Scan for the cell matching the given text and deliver its [X, Y] coordinate at center. 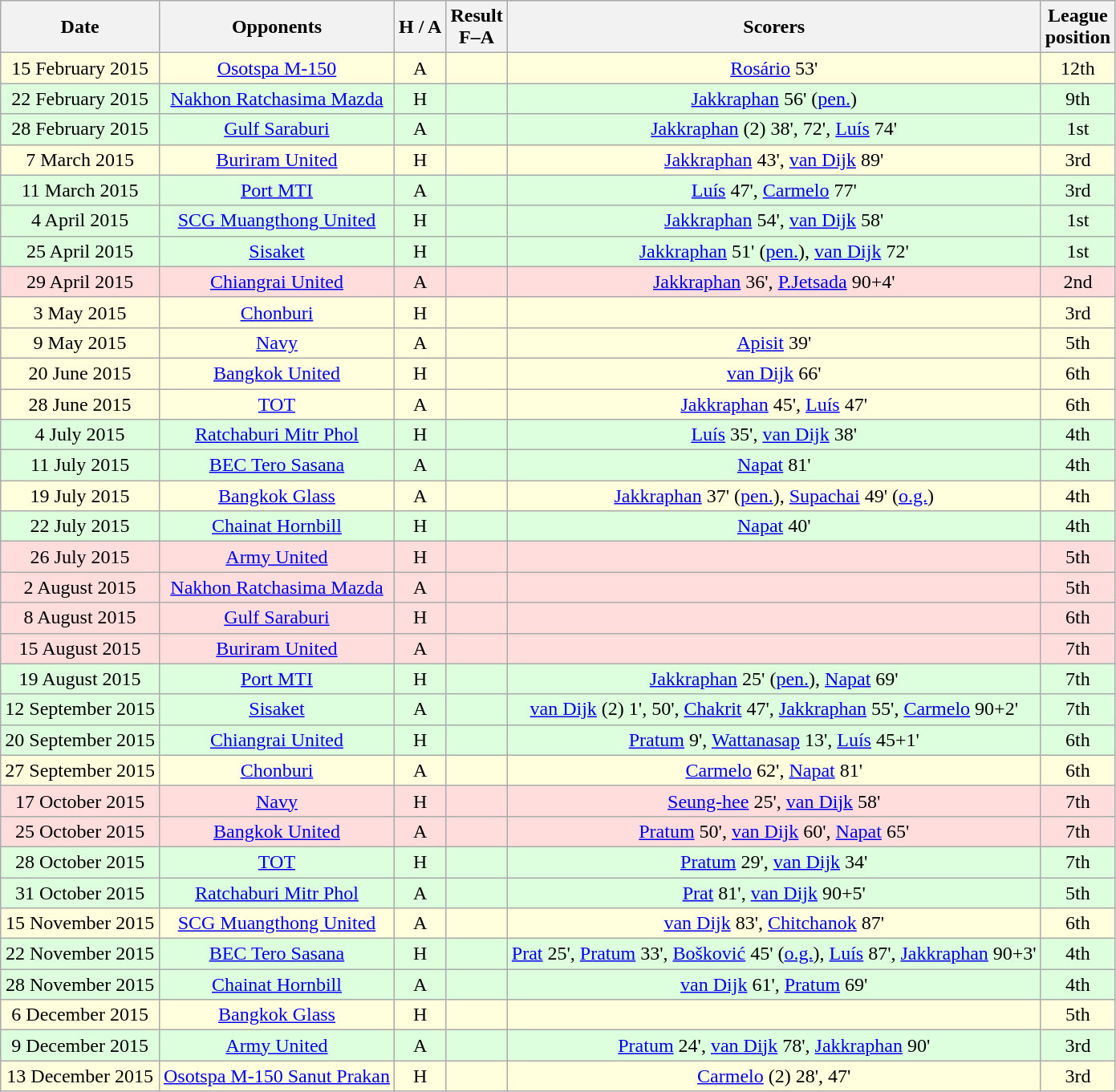
7 March 2015 [80, 160]
Leagueposition [1077, 27]
26 July 2015 [80, 557]
Jakkraphan 43', van Dijk 89' [773, 160]
Jakkraphan (2) 38', 72', Luís 74' [773, 129]
Scorers [773, 27]
Jakkraphan 45', Luís 47' [773, 404]
25 April 2015 [80, 251]
2nd [1077, 282]
Osotspa M-150 [276, 68]
20 September 2015 [80, 740]
6 December 2015 [80, 1015]
Pratum 50', van Dijk 60', Napat 65' [773, 831]
4 July 2015 [80, 435]
15 August 2015 [80, 648]
Rosário 53' [773, 68]
ResultF–A [477, 27]
9 May 2015 [80, 343]
11 March 2015 [80, 190]
12th [1077, 68]
van Dijk (2) 1', 50', Chakrit 47', Jakkraphan 55', Carmelo 90+2' [773, 709]
van Dijk 66' [773, 373]
Carmelo 62', Napat 81' [773, 770]
van Dijk 83', Chitchanok 87' [773, 924]
van Dijk 61', Pratum 69' [773, 984]
Osotspa M-150 Sanut Prakan [276, 1076]
Jakkraphan 56' (pen.) [773, 99]
8 August 2015 [80, 618]
29 April 2015 [80, 282]
Carmelo (2) 28', 47' [773, 1076]
H / A [420, 27]
Luís 35', van Dijk 38' [773, 435]
2 August 2015 [80, 587]
Jakkraphan 51' (pen.), van Dijk 72' [773, 251]
15 February 2015 [80, 68]
17 October 2015 [80, 801]
Pratum 9', Wattanasap 13', Luís 45+1' [773, 740]
27 September 2015 [80, 770]
20 June 2015 [80, 373]
Seung-hee 25', van Dijk 58' [773, 801]
3 May 2015 [80, 312]
Prat 25', Pratum 33', Bošković 45' (o.g.), Luís 87', Jakkraphan 90+3' [773, 954]
Napat 81' [773, 465]
19 August 2015 [80, 679]
Jakkraphan 37' (pen.), Supachai 49' (o.g.) [773, 496]
9 December 2015 [80, 1045]
Prat 81', van Dijk 90+5' [773, 893]
Opponents [276, 27]
19 July 2015 [80, 496]
11 July 2015 [80, 465]
28 February 2015 [80, 129]
Pratum 24', van Dijk 78', Jakkraphan 90' [773, 1045]
4 April 2015 [80, 221]
25 October 2015 [80, 831]
28 October 2015 [80, 862]
28 November 2015 [80, 984]
12 September 2015 [80, 709]
Luís 47', Carmelo 77' [773, 190]
Jakkraphan 25' (pen.), Napat 69' [773, 679]
Napat 40' [773, 526]
Pratum 29', van Dijk 34' [773, 862]
28 June 2015 [80, 404]
Date [80, 27]
22 November 2015 [80, 954]
22 February 2015 [80, 99]
31 October 2015 [80, 893]
22 July 2015 [80, 526]
15 November 2015 [80, 924]
Apisit 39' [773, 343]
13 December 2015 [80, 1076]
Jakkraphan 36', P.Jetsada 90+4' [773, 282]
Jakkraphan 54', van Dijk 58' [773, 221]
9th [1077, 99]
